Locate the cell with the specified text and output its [x, y] center coordinate. 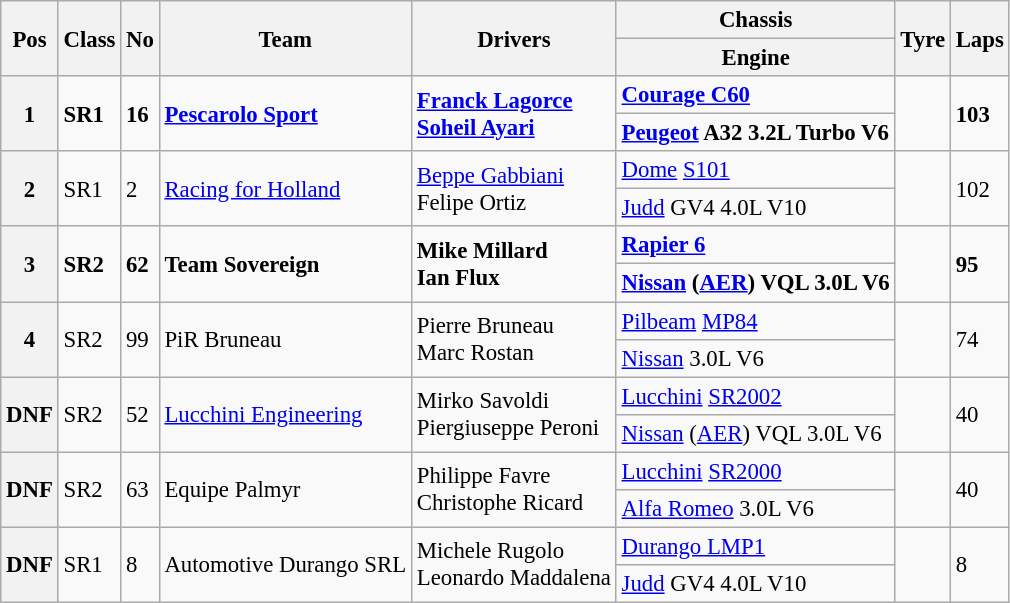
16 [140, 114]
1 [30, 114]
Class [90, 38]
Pos [30, 38]
4 [30, 340]
74 [980, 340]
103 [980, 114]
PiR Bruneau [285, 340]
3 [30, 264]
Franck Lagorce Soheil Ayari [514, 114]
Mirko Savoldi Piergiuseppe Peroni [514, 414]
Michele Rugolo Leonardo Maddalena [514, 564]
62 [140, 264]
Laps [980, 38]
Tyre [922, 38]
Team [285, 38]
Pilbeam MP84 [756, 321]
No [140, 38]
Beppe Gabbiani Felipe Ortiz [514, 188]
Equipe Palmyr [285, 490]
Chassis [756, 20]
Pierre Bruneau Marc Rostan [514, 340]
95 [980, 264]
52 [140, 414]
Drivers [514, 38]
Peugeot A32 3.2L Turbo V6 [756, 133]
Lucchini Engineering [285, 414]
Mike Millard Ian Flux [514, 264]
Team Sovereign [285, 264]
Durango LMP1 [756, 546]
63 [140, 490]
Dome S101 [756, 170]
102 [980, 188]
Lucchini SR2002 [756, 396]
Engine [756, 58]
Alfa Romeo 3.0L V6 [756, 509]
Courage C60 [756, 95]
Lucchini SR2000 [756, 471]
Racing for Holland [285, 188]
Pescarolo Sport [285, 114]
Philippe Favre Christophe Ricard [514, 490]
Rapier 6 [756, 245]
Automotive Durango SRL [285, 564]
99 [140, 340]
Nissan 3.0L V6 [756, 358]
